Scan for the cell matching the given text and deliver its (X, Y) coordinate at center. 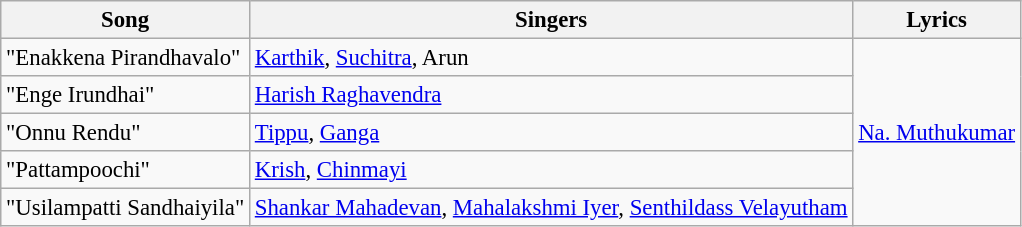
Karthik, Suchitra, Arun (550, 58)
"Usilampatti Sandhaiyila" (126, 208)
Tippu, Ganga (550, 133)
Na. Muthukumar (937, 133)
Harish Raghavendra (550, 95)
Song (126, 20)
Lyrics (937, 20)
"Pattampoochi" (126, 170)
"Onnu Rendu" (126, 133)
"Enge Irundhai" (126, 95)
"Enakkena Pirandhavalo" (126, 58)
Shankar Mahadevan, Mahalakshmi Iyer, Senthildass Velayutham (550, 208)
Singers (550, 20)
Krish, Chinmayi (550, 170)
